Identify which cell holds the provided text, then report its (X, Y) central coordinate. 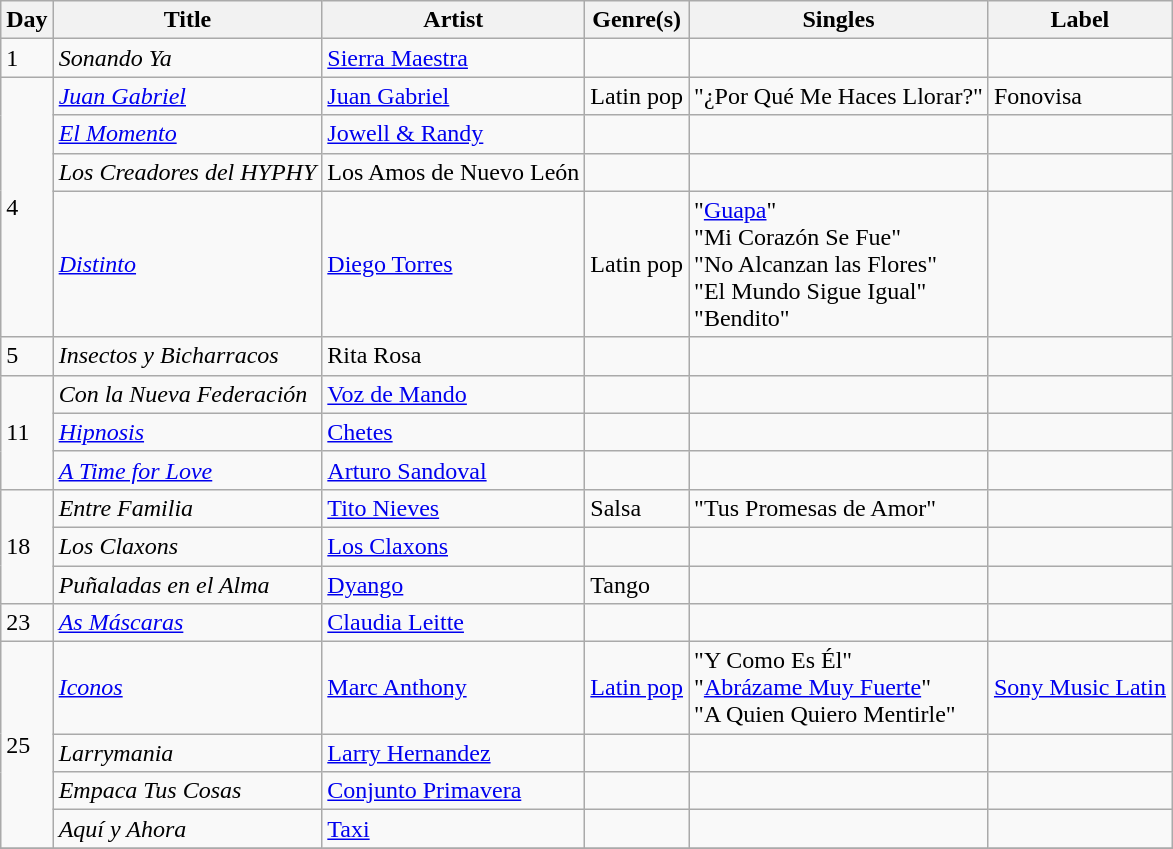
Arturo Sandoval (454, 470)
Jowell & Randy (454, 134)
Title (188, 20)
18 (27, 546)
Dyango (454, 585)
Entre Familia (188, 508)
As Máscaras (188, 623)
Singles (839, 20)
Chetes (454, 432)
Claudia Leitte (454, 623)
"Tus Promesas de Amor" (839, 508)
Marc Anthony (454, 688)
Salsa (637, 508)
4 (27, 207)
El Momento (188, 134)
Insectos y Bicharracos (188, 356)
Tito Nieves (454, 508)
A Time for Love (188, 470)
Fonovisa (1080, 96)
Diego Torres (454, 264)
Los Amos de Nuevo León (454, 172)
Taxi (454, 829)
Genre(s) (637, 20)
Artist (454, 20)
"Guapa""Mi Corazón Se Fue""No Alcanzan las Flores""El Mundo Sigue Igual""Bendito" (839, 264)
"Y Como Es Él""Abrázame Muy Fuerte""A Quien Quiero Mentirle" (839, 688)
Con la Nueva Federación (188, 394)
Day (27, 20)
Iconos (188, 688)
Sony Music Latin (1080, 688)
Hipnosis (188, 432)
Conjunto Primavera (454, 791)
Sierra Maestra (454, 58)
5 (27, 356)
"¿Por Qué Me Haces Llorar?" (839, 96)
Larrymania (188, 753)
23 (27, 623)
25 (27, 745)
Empaca Tus Cosas (188, 791)
Puñaladas en el Alma (188, 585)
Tango (637, 585)
11 (27, 432)
Label (1080, 20)
Aquí y Ahora (188, 829)
Rita Rosa (454, 356)
Larry Hernandez (454, 753)
Los Creadores del HYPHY (188, 172)
Distinto (188, 264)
Sonando Ya (188, 58)
1 (27, 58)
Voz de Mando (454, 394)
